Capture the cell that displays the provided text and extract its (x, y) central coordinate. 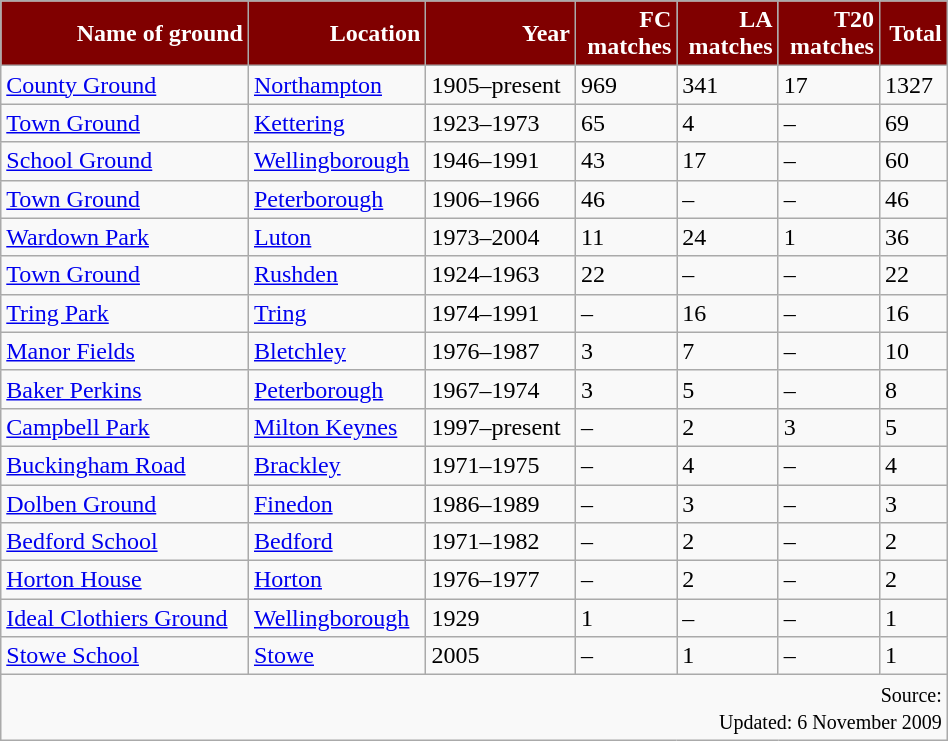
Stowe School (125, 656)
Wardown Park (125, 237)
Buckingham Road (125, 465)
1976–1987 (501, 351)
60 (913, 161)
1967–1974 (501, 389)
Bedford School (125, 542)
Year (501, 34)
Total (913, 34)
T20matches (828, 34)
Location (336, 34)
2005 (501, 656)
Luton (336, 237)
1924–1963 (501, 275)
Finedon (336, 503)
Tring (336, 313)
Dolben Ground (125, 503)
43 (626, 161)
24 (728, 237)
Northampton (336, 85)
Baker Perkins (125, 389)
Manor Fields (125, 351)
Milton Keynes (336, 427)
County Ground (125, 85)
1946–1991 (501, 161)
1971–1982 (501, 542)
FCmatches (626, 34)
Horton (336, 580)
8 (913, 389)
1905–present (501, 85)
1973–2004 (501, 237)
1976–1977 (501, 580)
1986–1989 (501, 503)
11 (626, 237)
Bletchley (336, 351)
Source: Updated: 6 November 2009 (474, 708)
Brackley (336, 465)
69 (913, 123)
1974–1991 (501, 313)
Rushden (336, 275)
Name of ground (125, 34)
341 (728, 85)
1929 (501, 618)
1923–1973 (501, 123)
10 (913, 351)
7 (728, 351)
1997–present (501, 427)
36 (913, 237)
Bedford (336, 542)
Ideal Clothiers Ground (125, 618)
1971–1975 (501, 465)
LAmatches (728, 34)
School Ground (125, 161)
Stowe (336, 656)
Campbell Park (125, 427)
Tring Park (125, 313)
1906–1966 (501, 199)
65 (626, 123)
969 (626, 85)
Horton House (125, 580)
1327 (913, 85)
Kettering (336, 123)
